Return the [X, Y] coordinate for the center point of the cell that contains the specified text.  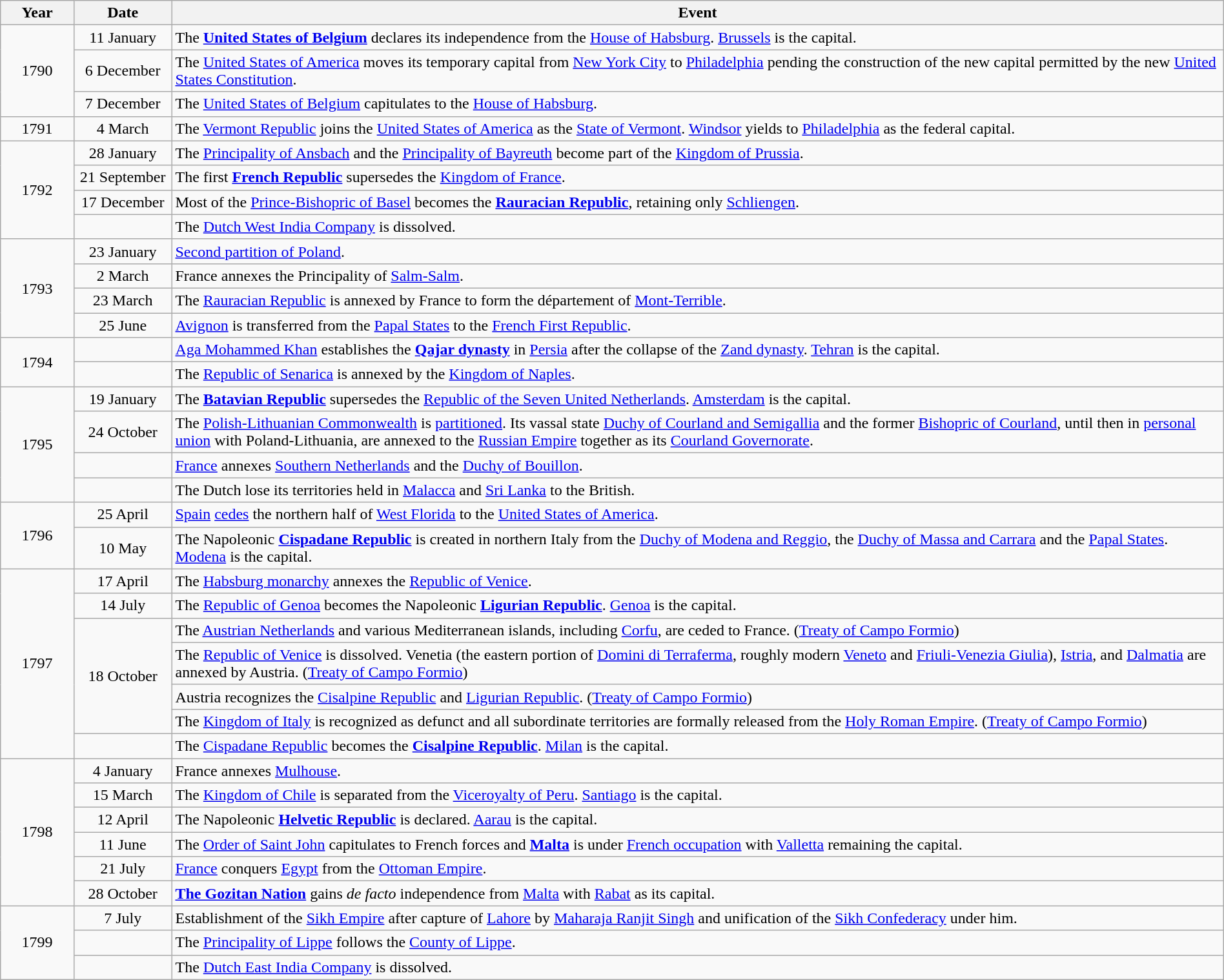
The Batavian Republic supersedes the Republic of the Seven United Netherlands. Amsterdam is the capital. [697, 399]
12 April [123, 820]
23 January [123, 251]
1797 [37, 664]
The Austrian Netherlands and various Mediterranean islands, including Corfu, are ceded to France. (Treaty of Campo Formio) [697, 630]
Date [123, 13]
The Kingdom of Chile is separated from the Viceroyalty of Peru. Santiago is the capital. [697, 795]
The Republic of Senarica is annexed by the Kingdom of Naples. [697, 374]
France annexes the Principality of Salm-Salm. [697, 276]
23 March [123, 300]
19 January [123, 399]
The Dutch East India Company is dissolved. [697, 967]
1791 [37, 128]
The United States of Belgium declares its independence from the House of Habsburg. Brussels is the capital. [697, 37]
Austria recognizes the Cisalpine Republic and Ligurian Republic. (Treaty of Campo Formio) [697, 697]
24 October [123, 433]
28 October [123, 893]
10 May [123, 547]
25 June [123, 325]
The Napoleonic Helvetic Republic is declared. Aarau is the capital. [697, 820]
Aga Mohammed Khan establishes the Qajar dynasty in Persia after the collapse of the Zand dynasty. Tehran is the capital. [697, 350]
1796 [37, 536]
25 April [123, 515]
1798 [37, 832]
The Cispadane Republic becomes the Cisalpine Republic. Milan is the capital. [697, 746]
17 December [123, 202]
11 January [123, 37]
France annexes Southern Netherlands and the Duchy of Bouillon. [697, 465]
1790 [37, 71]
28 January [123, 153]
The Order of Saint John capitulates to French forces and Malta is under French occupation with Valletta remaining the capital. [697, 844]
The Habsburg monarchy annexes the Republic of Venice. [697, 581]
14 July [123, 606]
1794 [37, 362]
Establishment of the Sikh Empire after capture of Lahore by Maharaja Ranjit Singh and unification of the Sikh Confederacy under him. [697, 918]
The Principality of Lippe follows the County of Lippe. [697, 943]
21 July [123, 869]
1795 [37, 444]
2 March [123, 276]
The Dutch West India Company is dissolved. [697, 227]
17 April [123, 581]
Most of the Prince-Bishopric of Basel becomes the Rauracian Republic, retaining only Schliengen. [697, 202]
The first French Republic supersedes the Kingdom of France. [697, 178]
Spain cedes the northern half of West Florida to the United States of America. [697, 515]
France conquers Egypt from the Ottoman Empire. [697, 869]
15 March [123, 795]
18 October [123, 675]
Avignon is transferred from the Papal States to the French First Republic. [697, 325]
1799 [37, 943]
The United States of Belgium capitulates to the House of Habsburg. [697, 104]
1792 [37, 190]
The Rauracian Republic is annexed by France to form the département of Mont-Terrible. [697, 300]
21 September [123, 178]
The Gozitan Nation gains de facto independence from Malta with Rabat as its capital. [697, 893]
The Dutch lose its territories held in Malacca and Sri Lanka to the British. [697, 490]
11 June [123, 844]
Second partition of Poland. [697, 251]
4 March [123, 128]
1793 [37, 288]
The Principality of Ansbach and the Principality of Bayreuth become part of the Kingdom of Prussia. [697, 153]
Year [37, 13]
7 July [123, 918]
7 December [123, 104]
France annexes Mulhouse. [697, 770]
The Vermont Republic joins the United States of America as the State of Vermont. Windsor yields to Philadelphia as the federal capital. [697, 128]
The Republic of Genoa becomes the Napoleonic Ligurian Republic. Genoa is the capital. [697, 606]
4 January [123, 770]
Event [697, 13]
6 December [123, 71]
